Identify which cell holds the provided text, then report its (x, y) central coordinate. 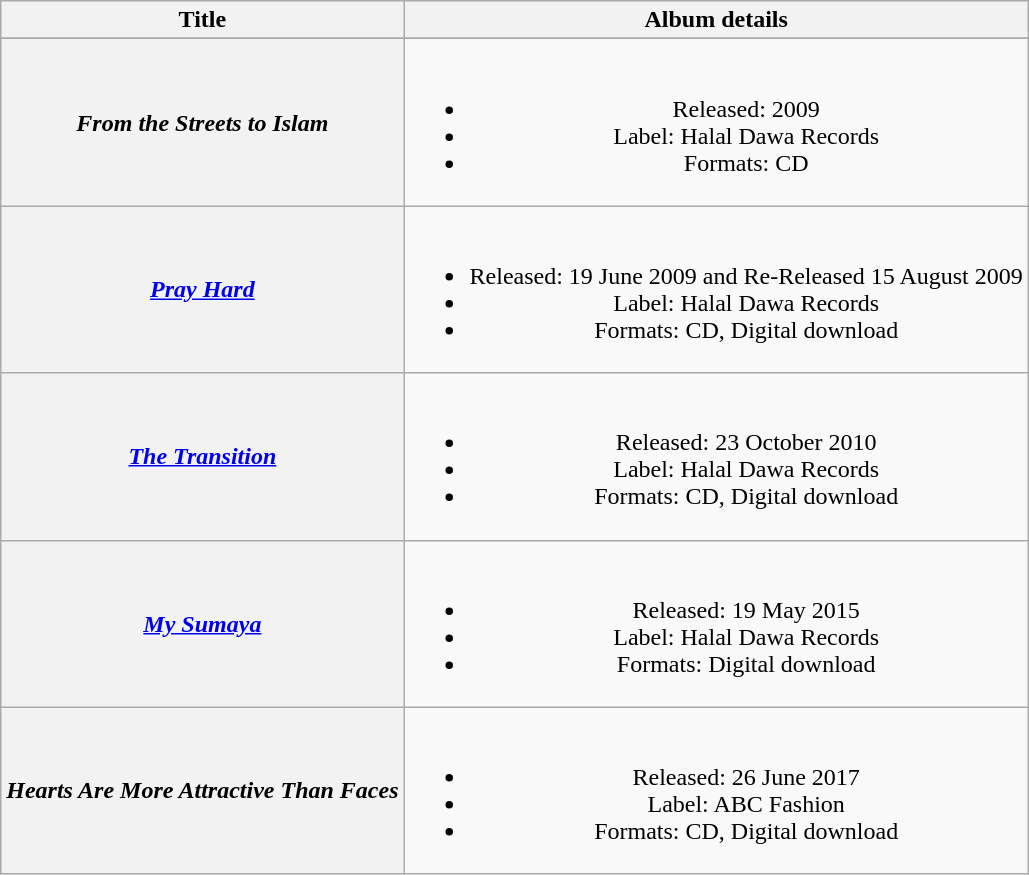
Released: 23 October 2010Label: Halal Dawa RecordsFormats: CD, Digital download (716, 456)
My Sumaya (202, 624)
From the Streets to Islam (202, 122)
Hearts Are More Attractive Than Faces (202, 790)
Pray Hard (202, 290)
Title (202, 20)
The Transition (202, 456)
Released: 19 June 2009 and Re-Released 15 August 2009Label: Halal Dawa RecordsFormats: CD, Digital download (716, 290)
Released: 19 May 2015Label: Halal Dawa RecordsFormats: Digital download (716, 624)
Album details (716, 20)
Released: 2009Label: Halal Dawa RecordsFormats: CD (716, 122)
Released: 26 June 2017Label: ABC FashionFormats: CD, Digital download (716, 790)
